Determine the [X, Y] coordinate at the center of the cell enclosing the given text.  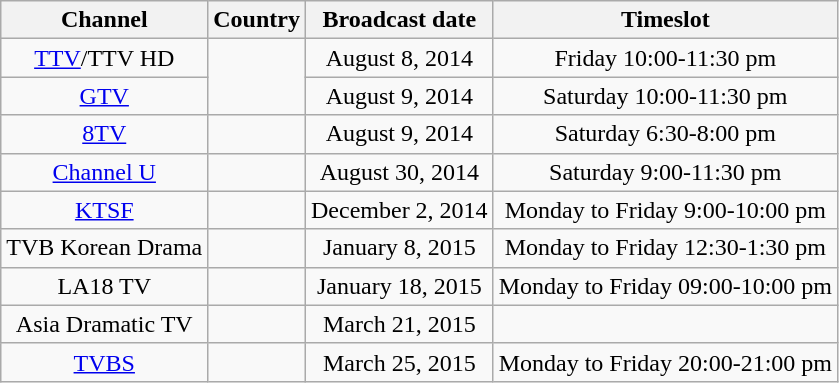
KTSF [104, 210]
Channel [104, 20]
Saturday 9:00-11:30 pm [665, 172]
Asia Dramatic TV [104, 324]
GTV [104, 96]
January 18, 2015 [399, 286]
Monday to Friday 12:30-1:30 pm [665, 248]
TVBS [104, 362]
Saturday 6:30-8:00 pm [665, 134]
March 25, 2015 [399, 362]
January 8, 2015 [399, 248]
Timeslot [665, 20]
TTV/TTV HD [104, 58]
Monday to Friday 09:00-10:00 pm [665, 286]
LA18 TV [104, 286]
Monday to Friday 9:00-10:00 pm [665, 210]
Broadcast date [399, 20]
December 2, 2014 [399, 210]
8TV [104, 134]
August 30, 2014 [399, 172]
TVB Korean Drama [104, 248]
Saturday 10:00-11:30 pm [665, 96]
Channel U [104, 172]
March 21, 2015 [399, 324]
Monday to Friday 20:00-21:00 pm [665, 362]
Friday 10:00-11:30 pm [665, 58]
August 8, 2014 [399, 58]
Country [257, 20]
